Capture the cell that displays the provided text and extract its (x, y) central coordinate. 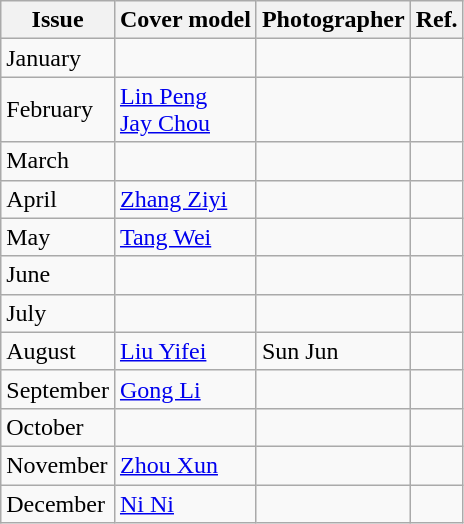
Tang Wei (185, 237)
Ref. (436, 20)
Lin PengJay Chou (185, 110)
September (58, 389)
Issue (58, 20)
Ni Ni (185, 503)
Gong Li (185, 389)
Zhou Xun (185, 465)
Zhang Ziyi (185, 199)
December (58, 503)
November (58, 465)
May (58, 237)
July (58, 313)
March (58, 161)
June (58, 275)
January (58, 58)
Liu Yifei (185, 351)
October (58, 427)
April (58, 199)
Sun Jun (333, 351)
Cover model (185, 20)
February (58, 110)
Photographer (333, 20)
August (58, 351)
